Determine the (x, y) coordinate at the center of the cell enclosing the given text.  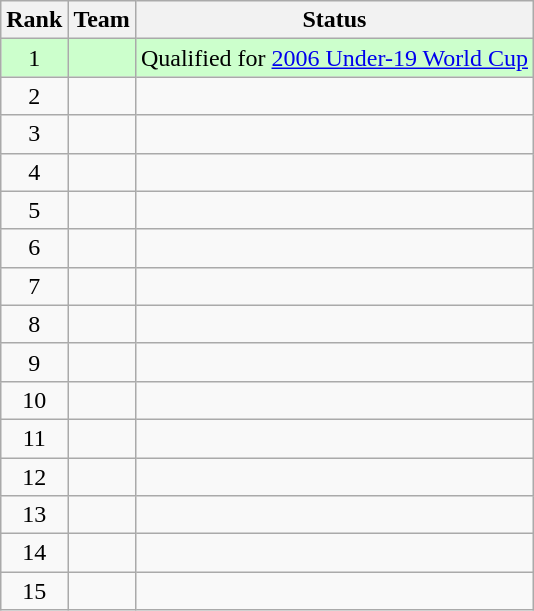
Team (102, 20)
2 (34, 96)
3 (34, 134)
15 (34, 591)
14 (34, 553)
Rank (34, 20)
7 (34, 286)
12 (34, 477)
Status (334, 20)
10 (34, 400)
Qualified for 2006 Under-19 World Cup (334, 58)
8 (34, 324)
13 (34, 515)
9 (34, 362)
1 (34, 58)
4 (34, 172)
6 (34, 248)
5 (34, 210)
11 (34, 438)
